Find where the given text appears and provide that cell's center as [X, Y] coordinate. 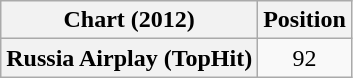
Russia Airplay (TopHit) [130, 58]
92 [305, 58]
Chart (2012) [130, 20]
Position [305, 20]
